Search for the cell housing the specified text and yield its [x, y] center coordinate. 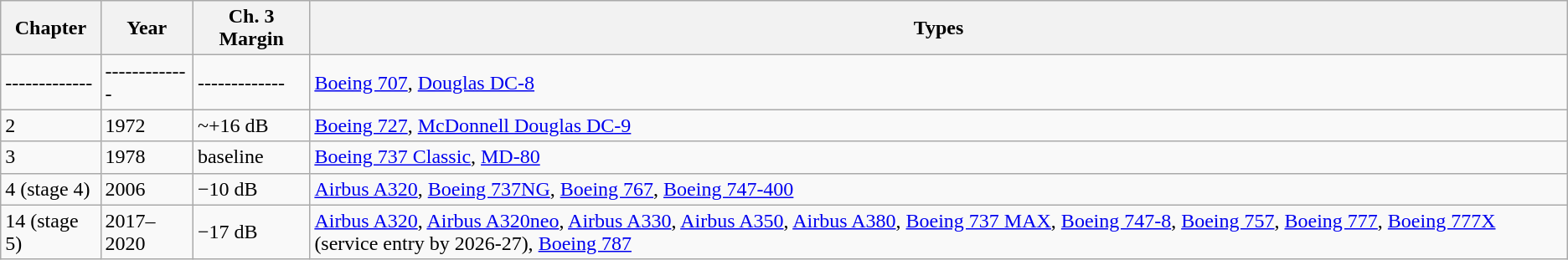
Boeing 737 Classic, MD-80 [938, 157]
baseline [251, 157]
2006 [147, 189]
2 [50, 125]
4 (stage 4) [50, 189]
Chapter [50, 28]
Boeing 707, Douglas DC-8 [938, 82]
Types [938, 28]
14 (stage 5) [50, 232]
Ch. 3 Margin [251, 28]
1972 [147, 125]
Boeing 727, McDonnell Douglas DC-9 [938, 125]
Airbus A320, Boeing 737NG, Boeing 767, Boeing 747-400 [938, 189]
1978 [147, 157]
3 [50, 157]
Year [147, 28]
−17 dB [251, 232]
−10 dB [251, 189]
~+16 dB [251, 125]
2017–2020 [147, 232]
